Provide the [x, y] coordinate of the cell's center where the given text is located.  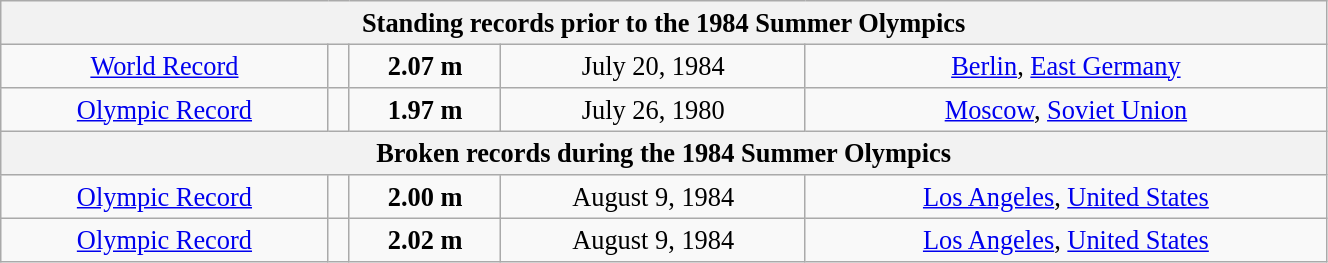
Berlin, East Germany [1066, 66]
2.00 m [425, 197]
Moscow, Soviet Union [1066, 109]
1.97 m [425, 109]
July 26, 1980 [653, 109]
Standing records prior to the 1984 Summer Olympics [664, 22]
Broken records during the 1984 Summer Olympics [664, 153]
World Record [164, 66]
July 20, 1984 [653, 66]
2.07 m [425, 66]
2.02 m [425, 240]
